Return (x, y) of the center of cell containing provided text 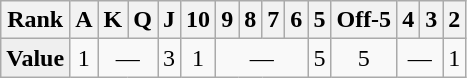
Off-5 (364, 20)
7 (274, 20)
2 (454, 20)
J (170, 20)
9 (228, 20)
A (84, 20)
Value (36, 58)
6 (296, 20)
8 (250, 20)
K (113, 20)
10 (198, 20)
Q (143, 20)
4 (408, 20)
Rank (36, 20)
